Detect which cell encompasses the target text, then output its (x, y) center coordinate. 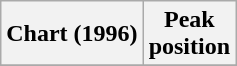
Peakposition (189, 34)
Chart (1996) (72, 34)
